Pinpoint the cell where the given text exists, returning its [x, y] midpoint coordinate. 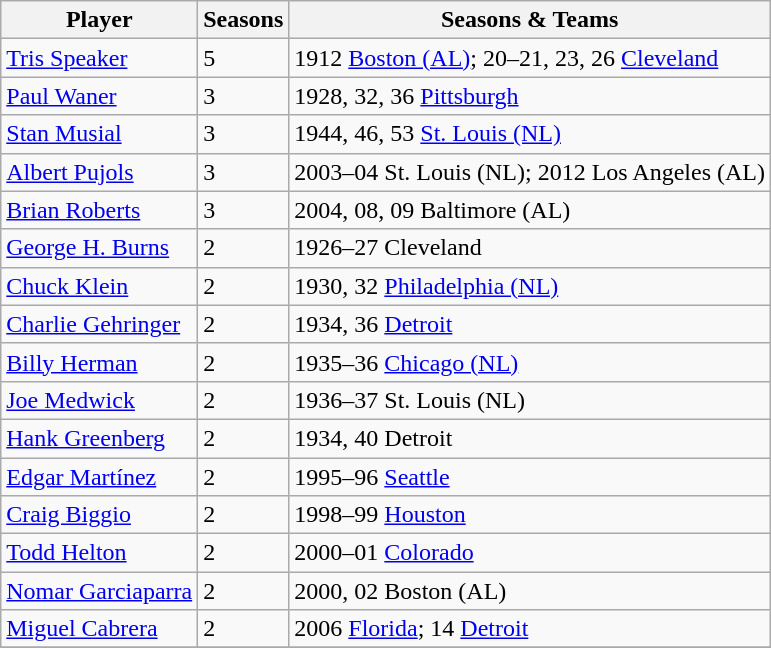
Stan Musial [100, 134]
Chuck Klein [100, 286]
5 [244, 58]
Todd Helton [100, 553]
Nomar Garciaparra [100, 591]
1944, 46, 53 St. Louis (NL) [530, 134]
1934, 40 Detroit [530, 438]
1936–37 St. Louis (NL) [530, 400]
Albert Pujols [100, 172]
2004, 08, 09 Baltimore (AL) [530, 210]
1930, 32 Philadelphia (NL) [530, 286]
1995–96 Seattle [530, 477]
1928, 32, 36 Pittsburgh [530, 96]
Tris Speaker [100, 58]
Charlie Gehringer [100, 324]
1998–99 Houston [530, 515]
Hank Greenberg [100, 438]
Seasons & Teams [530, 20]
2000–01 Colorado [530, 553]
Brian Roberts [100, 210]
1926–27 Cleveland [530, 248]
Craig Biggio [100, 515]
2003–04 St. Louis (NL); 2012 Los Angeles (AL) [530, 172]
Joe Medwick [100, 400]
1912 Boston (AL); 20–21, 23, 26 Cleveland [530, 58]
Paul Waner [100, 96]
1934, 36 Detroit [530, 324]
Player [100, 20]
2006 Florida; 14 Detroit [530, 629]
1935–36 Chicago (NL) [530, 362]
2000, 02 Boston (AL) [530, 591]
Billy Herman [100, 362]
Edgar Martínez [100, 477]
Seasons [244, 20]
George H. Burns [100, 248]
Miguel Cabrera [100, 629]
